Provide the [x, y] coordinate of the cell's center where the given text is located.  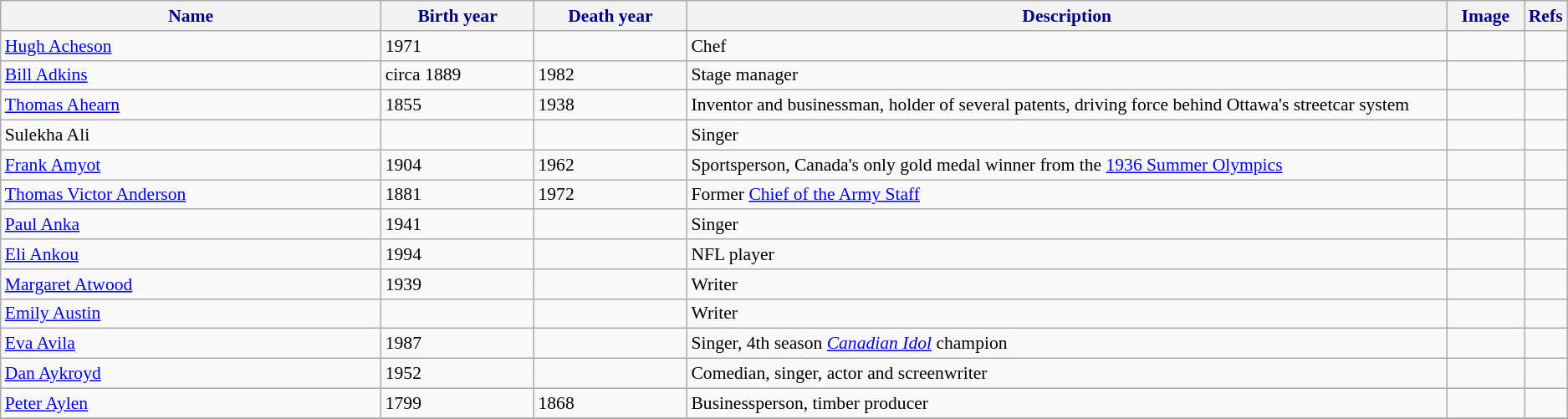
Thomas Victor Anderson [191, 195]
Sportsperson, Canada's only gold medal winner from the 1936 Summer Olympics [1067, 165]
Businessperson, timber producer [1067, 403]
Comedian, singer, actor and screenwriter [1067, 374]
1971 [458, 46]
Chef [1067, 46]
Frank Amyot [191, 165]
Peter Aylen [191, 403]
1855 [458, 105]
1881 [458, 195]
Name [191, 16]
1799 [458, 403]
1941 [458, 225]
Thomas Ahearn [191, 105]
Stage manager [1067, 75]
1904 [458, 165]
1972 [610, 195]
Death year [610, 16]
NFL player [1067, 254]
Eli Ankou [191, 254]
Former Chief of the Army Staff [1067, 195]
Bill Adkins [191, 75]
1868 [610, 403]
1938 [610, 105]
1952 [458, 374]
circa 1889 [458, 75]
Inventor and businessman, holder of several patents, driving force behind Ottawa's streetcar system [1067, 105]
Paul Anka [191, 225]
Hugh Acheson [191, 46]
Description [1067, 16]
Dan Aykroyd [191, 374]
1987 [458, 344]
Image [1485, 16]
1939 [458, 284]
Refs [1545, 16]
Birth year [458, 16]
Emily Austin [191, 314]
Sulekha Ali [191, 135]
Margaret Atwood [191, 284]
1994 [458, 254]
1982 [610, 75]
1962 [610, 165]
Singer, 4th season Canadian Idol champion [1067, 344]
Eva Avila [191, 344]
